Provide the [x, y] coordinate of the cell's center where the given text is located.  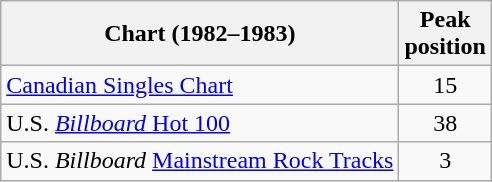
38 [445, 123]
Canadian Singles Chart [200, 85]
U.S. Billboard Mainstream Rock Tracks [200, 161]
Chart (1982–1983) [200, 34]
Peakposition [445, 34]
U.S. Billboard Hot 100 [200, 123]
15 [445, 85]
3 [445, 161]
